Find where the given text appears and provide that cell's center as [X, Y] coordinate. 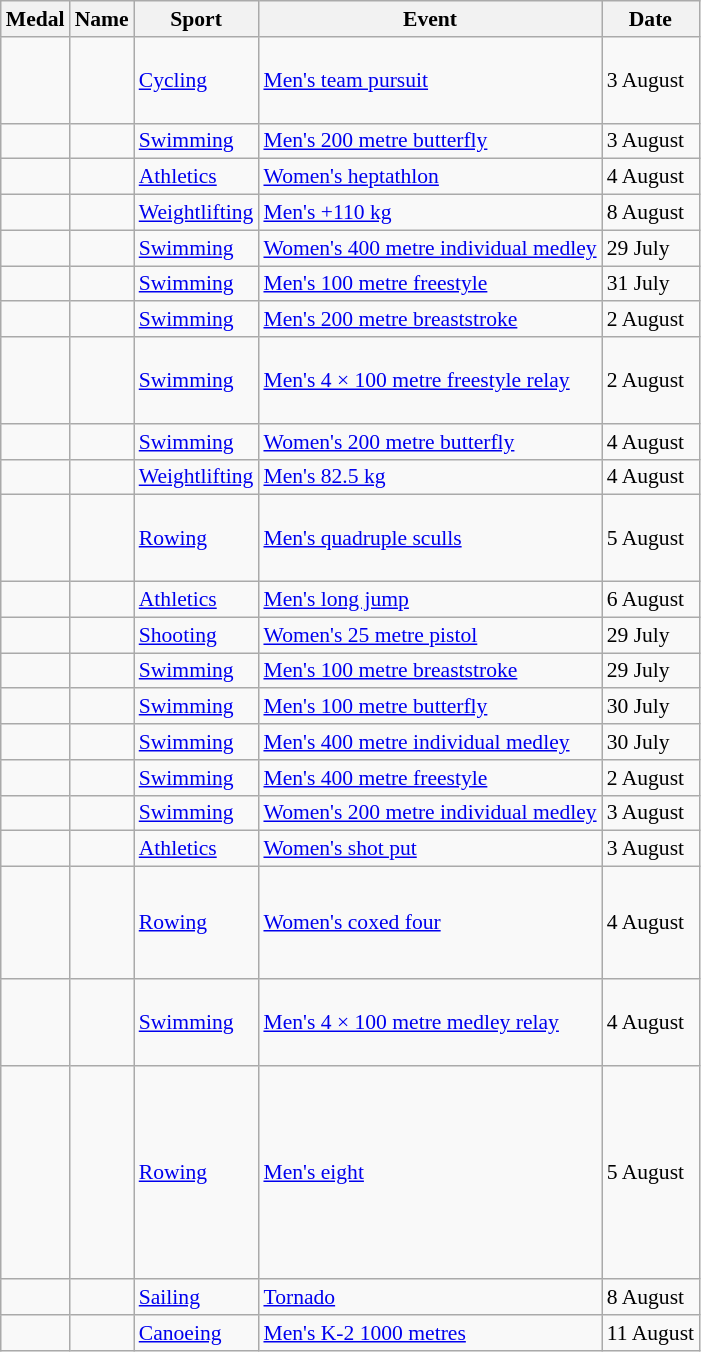
Men's 4 × 100 metre freestyle relay [430, 380]
Men's 100 metre butterfly [430, 707]
Event [430, 19]
Women's shot put [430, 849]
Cycling [196, 80]
Men's 100 metre freestyle [430, 284]
31 July [651, 284]
Canoeing [196, 1333]
Women's 25 metre pistol [430, 635]
Men's K-2 1000 metres [430, 1333]
Men's eight [430, 1172]
Date [651, 19]
Tornado [430, 1298]
Women's 200 metre individual medley [430, 813]
Name [102, 19]
Sport [196, 19]
6 August [651, 600]
Men's +110 kg [430, 213]
Men's 200 metre butterfly [430, 141]
Men's quadruple sculls [430, 538]
Men's team pursuit [430, 80]
Men's 400 metre individual medley [430, 742]
Men's long jump [430, 600]
Women's coxed four [430, 923]
Men's 4 × 100 metre medley relay [430, 1022]
Women's heptathlon [430, 177]
Men's 200 metre breaststroke [430, 320]
Medal [36, 19]
Women's 200 metre butterfly [430, 442]
Women's 400 metre individual medley [430, 248]
Shooting [196, 635]
11 August [651, 1333]
Men's 82.5 kg [430, 477]
Men's 400 metre freestyle [430, 778]
Sailing [196, 1298]
Men's 100 metre breaststroke [430, 671]
